Detect which cell encompasses the target text, then output its [x, y] center coordinate. 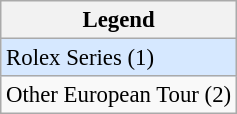
Rolex Series (1) [119, 58]
Other European Tour (2) [119, 95]
Legend [119, 20]
